For the text-containing cell, return its midpoint in (x, y) coordinate format. 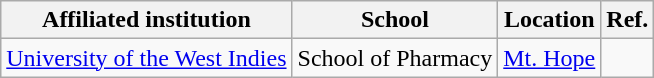
Affiliated institution (146, 20)
University of the West Indies (146, 58)
Mt. Hope (550, 58)
School of Pharmacy (395, 58)
Ref. (628, 20)
School (395, 20)
Location (550, 20)
